Find where the given text appears and provide that cell's center as (X, Y) coordinate. 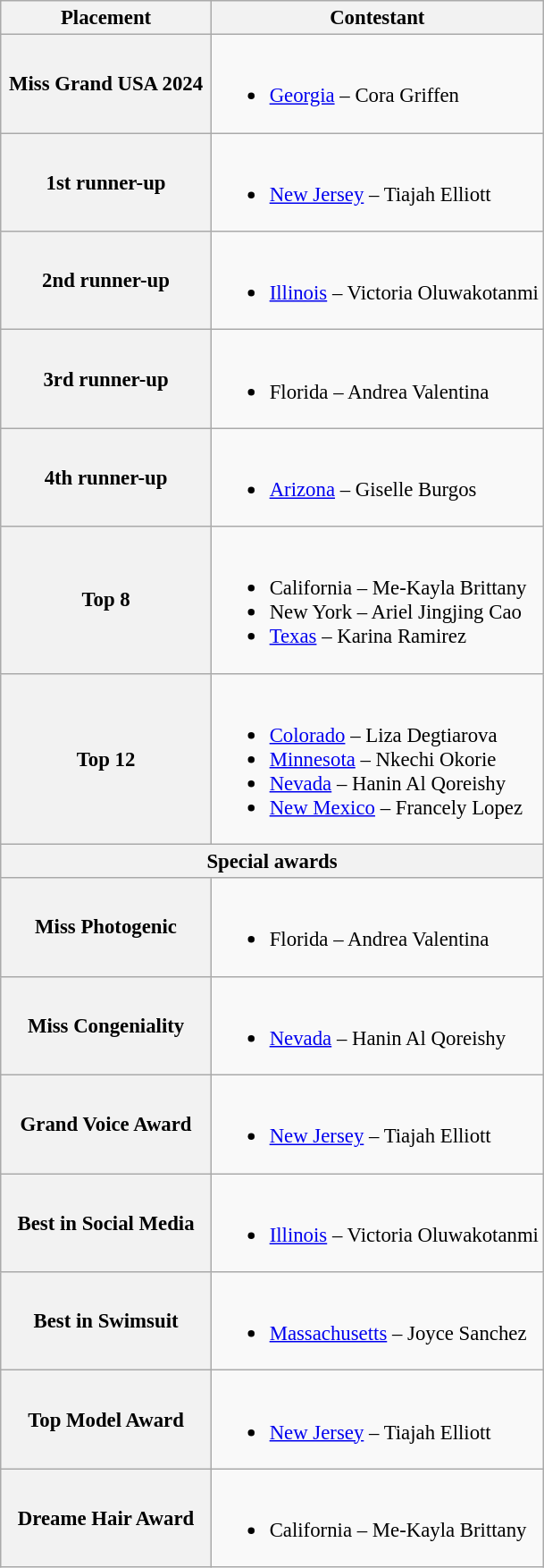
Miss Congeniality (106, 1025)
California – Me-Kayla Brittany (377, 1518)
Grand Voice Award (106, 1125)
Top 8 (106, 600)
Best in Swimsuit (106, 1321)
Best in Social Media (106, 1223)
Special awards (272, 862)
2nd runner-up (106, 281)
Nevada – Hanin Al Qoreishy (377, 1025)
California – Me-Kayla BrittanyNew York – Ariel Jingjing CaoTexas – Karina Ramirez (377, 600)
Miss Grand USA 2024 (106, 84)
Massachusetts – Joyce Sanchez (377, 1321)
3rd runner-up (106, 379)
Top Model Award (106, 1420)
1st runner-up (106, 182)
Dreame Hair Award (106, 1518)
Top 12 (106, 758)
Placement (106, 18)
Contestant (377, 18)
Georgia – Cora Griffen (377, 84)
Miss Photogenic (106, 927)
4th runner-up (106, 477)
Colorado – Liza DegtiarovaMinnesota – Nkechi OkorieNevada – Hanin Al QoreishyNew Mexico – Francely Lopez (377, 758)
Arizona – Giselle Burgos (377, 477)
